Locate the cell with the specified text and output its [x, y] center coordinate. 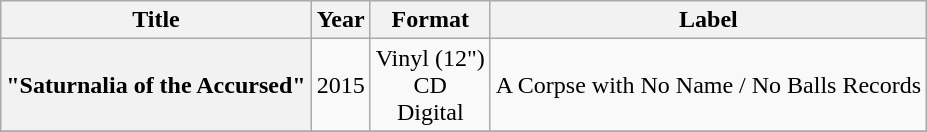
Title [156, 20]
A Corpse with No Name / No Balls Records [708, 85]
Format [430, 20]
Year [340, 20]
"Saturnalia of the Accursed" [156, 85]
2015 [340, 85]
Vinyl (12") CD Digital [430, 85]
Label [708, 20]
